Extract the [x, y] coordinate from the center of the cell holding the provided text.  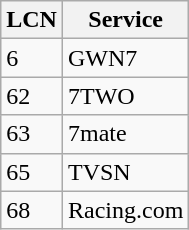
7mate [125, 134]
68 [32, 210]
63 [32, 134]
GWN7 [125, 58]
65 [32, 172]
62 [32, 96]
7TWO [125, 96]
LCN [32, 20]
Service [125, 20]
6 [32, 58]
TVSN [125, 172]
Racing.com [125, 210]
